From the cell containing the given text, extract its center point as (x, y) coordinate. 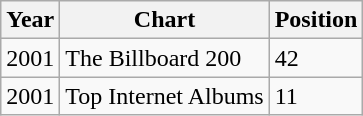
Chart (164, 20)
42 (316, 58)
The Billboard 200 (164, 58)
11 (316, 96)
Top Internet Albums (164, 96)
Year (30, 20)
Position (316, 20)
